Determine the (x, y) coordinate at the center of the cell enclosing the given text.  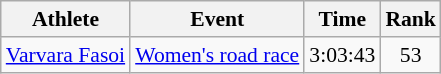
Varvara Fasoi (66, 55)
Athlete (66, 19)
Rank (410, 19)
3:03:43 (342, 55)
53 (410, 55)
Event (217, 19)
Women's road race (217, 55)
Time (342, 19)
